Provide the [x, y] coordinate of the cell's center where the given text is located.  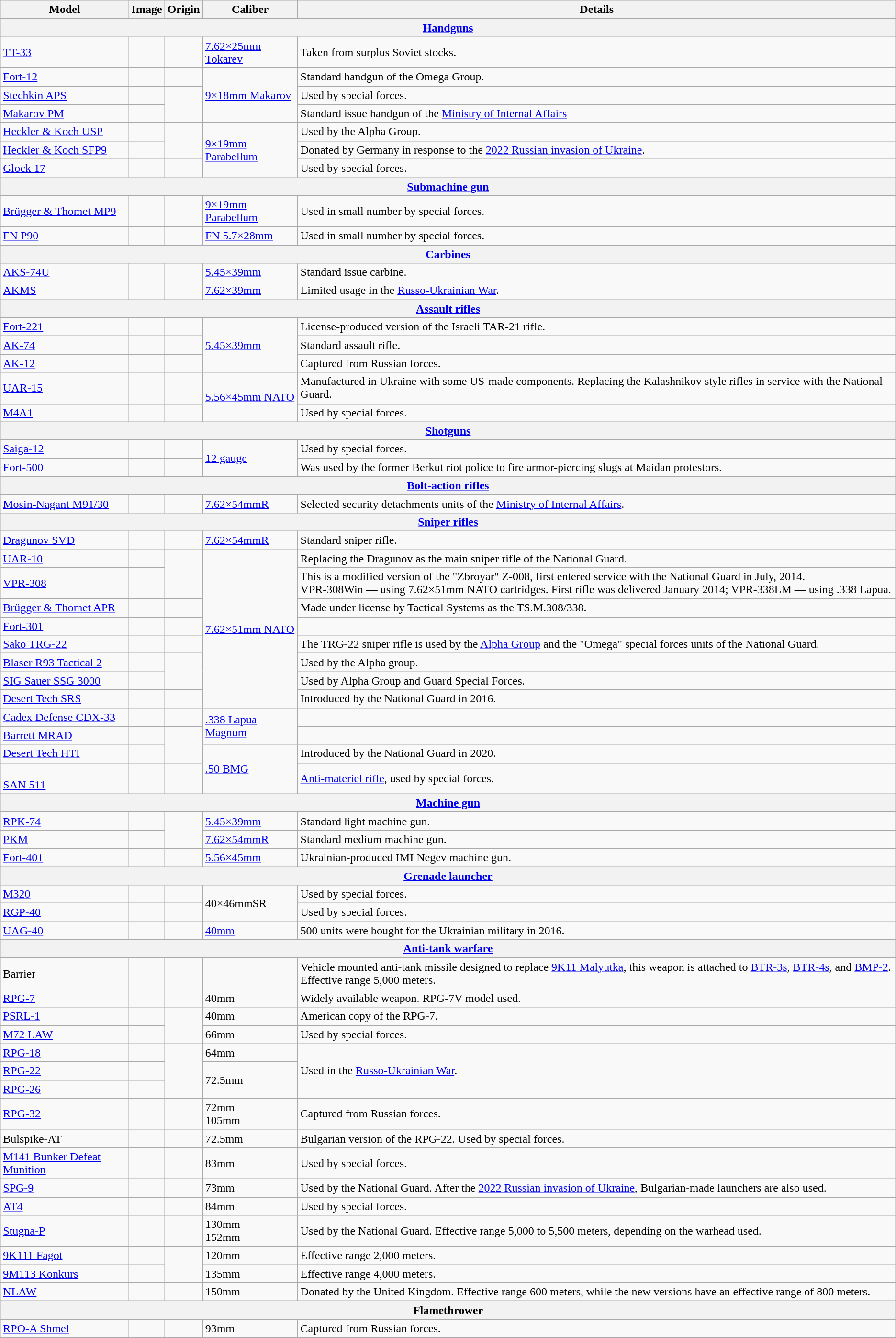
5.56×45mm [250, 857]
84mm [250, 1206]
AK-12 [65, 363]
83mm [250, 1163]
Bulgarian version of the RPG-22. Used by special forces. [596, 1138]
Brügger & Thomet MP9 [65, 211]
Sako TRG-22 [65, 644]
PKM [65, 839]
Desert Tech SRS [65, 699]
Standard assault rifle. [596, 345]
9M113 Konkurs [65, 1274]
AKS-74U [65, 272]
NLAW [65, 1292]
135mm [250, 1274]
American copy of the RPG-7. [596, 1016]
RPG-18 [65, 1053]
Used by the Alpha group. [596, 663]
Introduced by the National Guard in 2016. [596, 699]
Standard sniper rifle. [596, 540]
Fort-12 [65, 77]
Limited usage in the Russo-Ukrainian War. [596, 291]
150mm [250, 1292]
Fort-500 [65, 467]
Used by Alpha Group and Guard Special Forces. [596, 681]
Origin [184, 10]
UAR-15 [65, 388]
UAR-10 [65, 559]
Ukrainian-produced IMI Negev machine gun. [596, 857]
40×46mmSR [250, 903]
7.62×39mm [250, 291]
64mm [250, 1053]
RPG-32 [65, 1113]
Anti-tank warfare [448, 949]
Introduced by the National Guard in 2020. [596, 753]
Glock 17 [65, 168]
Barrier [65, 974]
66mm [250, 1034]
9×18mm Makarov [250, 95]
Stechkin APS [65, 95]
Carbines [448, 254]
Heckler & Koch USP [65, 132]
Makarov PM [65, 113]
.338 Lapua Magnum [250, 726]
Handguns [448, 28]
Shotguns [448, 431]
Effective range 2,000 meters. [596, 1256]
M320 [65, 894]
RPO-A Shmel [65, 1328]
Heckler & Koch SFP9 [65, 150]
RPK-74 [65, 821]
Flamethrower [448, 1310]
AK-74 [65, 345]
Fort-221 [65, 327]
FN P90 [65, 236]
Used in the Russo-Ukrainian War. [596, 1071]
Sniper rifles [448, 522]
Replacing the Dragunov as the main sniper rifle of the National Guard. [596, 559]
The TRG-22 sniper rifle is used by the Alpha Group and the "Omega" special forces units of the National Guard. [596, 644]
Assault rifles [448, 309]
Used by the National Guard. Effective range 5,000 to 5,500 meters, depending on the warhead used. [596, 1231]
12 gauge [250, 458]
130mm152mm [250, 1231]
Was used by the former Berkut riot police to fire armor-piercing slugs at Maidan protestors. [596, 467]
Submachine gun [448, 186]
RGP-40 [65, 912]
Standard handgun of the Omega Group. [596, 77]
Fort-401 [65, 857]
Standard medium machine gun. [596, 839]
M141 Bunker Defeat Munition [65, 1163]
SIG Sauer SSG 3000 [65, 681]
RPG-26 [65, 1089]
Made under license by Tactical Systems as the TS.M.308/338. [596, 608]
Caliber [250, 10]
Barrett MRAD [65, 735]
SAN 511 [65, 778]
Standard issue handgun of the Ministry of Internal Affairs [596, 113]
Model [65, 10]
.50 BMG [250, 769]
Saiga-12 [65, 449]
Bolt-action rifles [448, 485]
Donated by Germany in response to the 2022 Russian invasion of Ukraine. [596, 150]
RPG-7 [65, 998]
7.62×51mm NATO [250, 629]
M4A1 [65, 413]
UAG-40 [65, 931]
Donated by the United Kingdom. Effective range 600 meters, while the new versions have an effective range of 800 meters. [596, 1292]
Selected security detachments units of the Ministry of Internal Affairs. [596, 504]
RPG-22 [65, 1071]
FN 5.7×28mm [250, 236]
Used by the Alpha Group. [596, 132]
SPG-9 [65, 1188]
Machine gun [448, 803]
9K111 Fagot [65, 1256]
Fort-301 [65, 626]
Desert Tech HTI [65, 753]
Cadex Defense CDX-33 [65, 717]
Dragunov SVD [65, 540]
AT4 [65, 1206]
Grenade launcher [448, 876]
Standard light machine gun. [596, 821]
Manufactured in Ukraine with some US-made components. Replacing the Kalashnikov style rifles in service with the National Guard. [596, 388]
5.56×45mm NATO [250, 397]
120mm [250, 1256]
Stugna-P [65, 1231]
Mosin-Nagant M91/30 [65, 504]
Used by the National Guard. After the 2022 Russian invasion of Ukraine, Bulgarian-made launchers are also used. [596, 1188]
License-produced version of the Israeli TAR-21 rifle. [596, 327]
Anti-materiel rifle, used by special forces. [596, 778]
Brügger & Thomet APR [65, 608]
93mm [250, 1328]
Effective range 4,000 meters. [596, 1274]
Taken from surplus Soviet stocks. [596, 53]
7.62×25mm Tokarev [250, 53]
AKMS [65, 291]
73mm [250, 1188]
Bulspike-AT [65, 1138]
M72 LAW [65, 1034]
VPR-308 [65, 583]
72mm105mm [250, 1113]
PSRL-1 [65, 1016]
Image [146, 10]
Standard issue carbine. [596, 272]
Blaser R93 Tactical 2 [65, 663]
500 units were bought for the Ukrainian military in 2016. [596, 931]
Details [596, 10]
TT-33 [65, 53]
Widely available weapon. RPG-7V model used. [596, 998]
